Pinpoint the cell where the given text exists, returning its [x, y] midpoint coordinate. 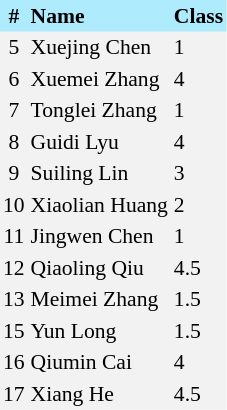
16 [14, 362]
Class [198, 16]
Name [100, 16]
Jingwen Chen [100, 236]
3 [198, 174]
11 [14, 236]
Tonglei Zhang [100, 110]
Suiling Lin [100, 174]
Xiaolian Huang [100, 205]
Qiaoling Qiu [100, 268]
2 [198, 205]
Guidi Lyu [100, 142]
Yun Long [100, 331]
9 [14, 174]
# [14, 16]
7 [14, 110]
5 [14, 48]
13 [14, 300]
8 [14, 142]
6 [14, 79]
Meimei Zhang [100, 300]
Xuemei Zhang [100, 79]
15 [14, 331]
Xuejing Chen [100, 48]
Qiumin Cai [100, 362]
17 [14, 394]
10 [14, 205]
12 [14, 268]
Xiang He [100, 394]
